Locate the cell with the specified text and output its [X, Y] center coordinate. 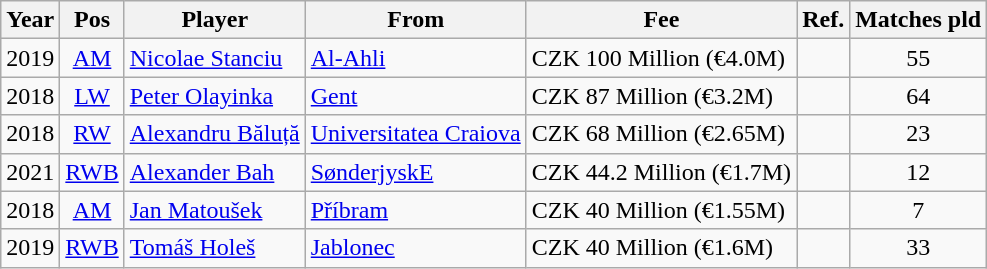
Universitatea Craiova [416, 134]
2021 [30, 172]
55 [918, 58]
CZK 40 Million (€1.55M) [661, 210]
Al-Ahli [416, 58]
Peter Olayinka [214, 96]
12 [918, 172]
7 [918, 210]
Alexandru Băluță [214, 134]
23 [918, 134]
33 [918, 248]
CZK 40 Million (€1.6M) [661, 248]
Matches pld [918, 20]
RW [92, 134]
Gent [416, 96]
64 [918, 96]
Jan Matoušek [214, 210]
Ref. [824, 20]
Player [214, 20]
Tomáš Holeš [214, 248]
Alexander Bah [214, 172]
Nicolae Stanciu [214, 58]
Year [30, 20]
CZK 100 Million (€4.0M) [661, 58]
CZK 68 Million (€2.65M) [661, 134]
Pos [92, 20]
CZK 44.2 Million (€1.7M) [661, 172]
Příbram [416, 210]
CZK 87 Million (€3.2M) [661, 96]
Fee [661, 20]
LW [92, 96]
From [416, 20]
SønderjyskE [416, 172]
Jablonec [416, 248]
